Return the [X, Y] coordinate for the center point of the cell that contains the specified text.  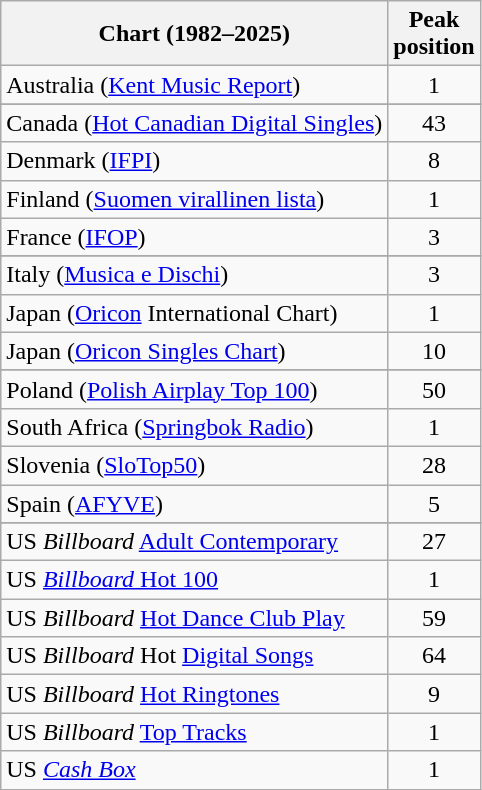
US Billboard Top Tracks [194, 732]
Denmark (IFPI) [194, 161]
Japan (Oricon International Chart) [194, 313]
US Billboard Adult Contemporary [194, 542]
Slovenia (SloTop50) [194, 465]
Australia (Kent Music Report) [194, 85]
Japan (Oricon Singles Chart) [194, 351]
Canada (Hot Canadian Digital Singles) [194, 123]
10 [434, 351]
US Cash Box [194, 770]
50 [434, 389]
Italy (Musica e Dischi) [194, 275]
US Billboard Hot Digital Songs [194, 656]
Finland (Suomen virallinen lista) [194, 199]
US Billboard Hot Dance Club Play [194, 618]
8 [434, 161]
43 [434, 123]
Poland (Polish Airplay Top 100) [194, 389]
US Billboard Hot Ringtones [194, 694]
Spain (AFYVE) [194, 503]
US Billboard Hot 100 [194, 580]
64 [434, 656]
59 [434, 618]
27 [434, 542]
France (IFOP) [194, 237]
Peakposition [434, 34]
28 [434, 465]
South Africa (Springbok Radio) [194, 427]
Chart (1982–2025) [194, 34]
9 [434, 694]
5 [434, 503]
